Identify which cell holds the provided text, then report its (x, y) central coordinate. 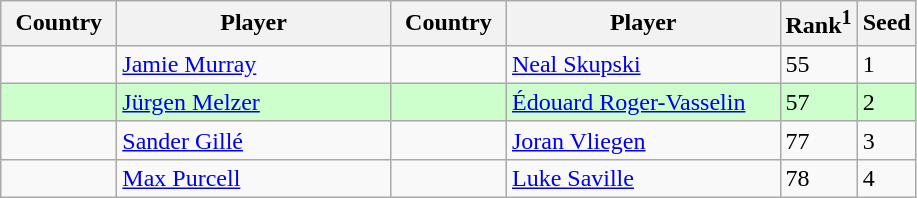
3 (886, 140)
Seed (886, 24)
Max Purcell (254, 178)
Joran Vliegen (643, 140)
2 (886, 102)
4 (886, 178)
Sander Gillé (254, 140)
Jamie Murray (254, 64)
78 (818, 178)
77 (818, 140)
Jürgen Melzer (254, 102)
Neal Skupski (643, 64)
1 (886, 64)
57 (818, 102)
Luke Saville (643, 178)
55 (818, 64)
Édouard Roger-Vasselin (643, 102)
Rank1 (818, 24)
